From the cell containing the given text, extract its center point as (X, Y) coordinate. 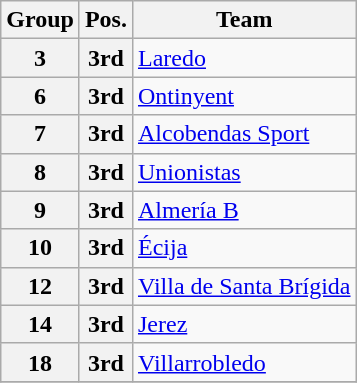
8 (40, 172)
Unionistas (244, 172)
14 (40, 324)
Team (244, 20)
Ontinyent (244, 96)
18 (40, 362)
Laredo (244, 58)
Villarrobledo (244, 362)
Pos. (106, 20)
Jerez (244, 324)
10 (40, 248)
Almería B (244, 210)
3 (40, 58)
Group (40, 20)
Alcobendas Sport (244, 134)
6 (40, 96)
Villa de Santa Brígida (244, 286)
9 (40, 210)
Écija (244, 248)
7 (40, 134)
12 (40, 286)
